Extract the [x, y] coordinate from the center of the cell holding the provided text.  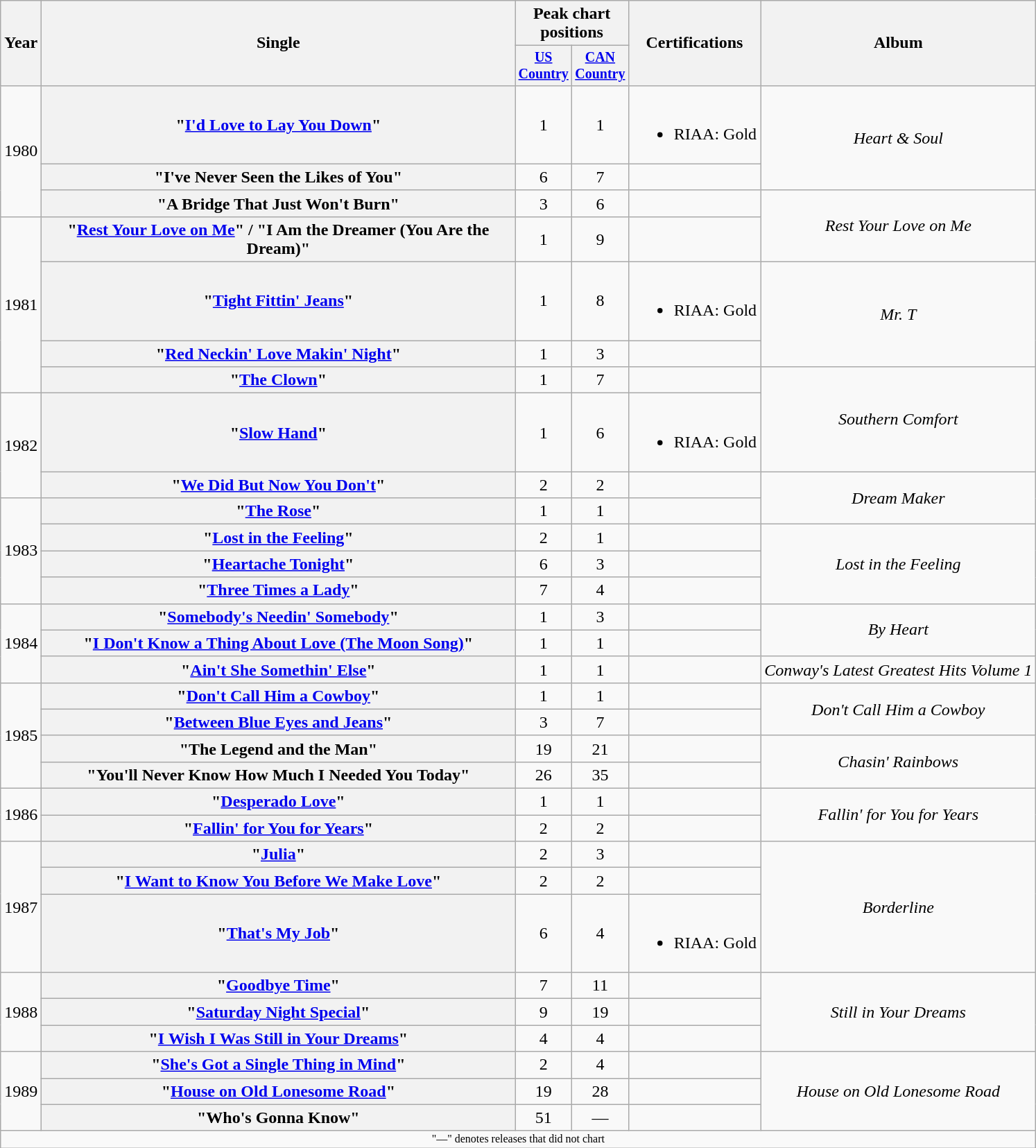
"The Legend and the Man" [279, 748]
35 [601, 775]
1984 [21, 643]
1989 [21, 1091]
1986 [21, 815]
1980 [21, 151]
Album [899, 43]
Year [21, 43]
"Fallin' for You for Years" [279, 828]
By Heart [899, 630]
"Slow Hand" [279, 433]
Dream Maker [899, 498]
1982 [21, 445]
"Goodbye Time" [279, 986]
"House on Old Lonesome Road" [279, 1091]
Rest Your Love on Me [899, 226]
1987 [21, 907]
21 [601, 748]
"Between Blue Eyes and Jeans" [279, 722]
Single [279, 43]
"Red Neckin' Love Makin' Night" [279, 354]
"Tight Fittin' Jeans" [279, 301]
Mr. T [899, 315]
"I've Never Seen the Likes of You" [279, 177]
Certifications [694, 43]
"I'd Love to Lay You Down" [279, 125]
"A Bridge That Just Won't Burn" [279, 203]
"Heartache Tonight" [279, 564]
26 [544, 775]
"Don't Call Him a Cowboy" [279, 696]
"You'll Never Know How Much I Needed You Today" [279, 775]
"I Wish I Was Still in Your Dreams" [279, 1038]
Don't Call Him a Cowboy [899, 709]
11 [601, 986]
House on Old Lonesome Road [899, 1091]
— [601, 1117]
Peak chartpositions [571, 24]
1981 [21, 305]
1985 [21, 735]
Fallin' for You for Years [899, 815]
Borderline [899, 907]
"She's Got a Single Thing in Mind" [279, 1065]
"Somebody's Needin' Somebody" [279, 617]
"—" denotes releases that did not chart [519, 1139]
"Three Times a Lady" [279, 590]
Heart & Soul [899, 137]
Still in Your Dreams [899, 1012]
"Saturday Night Special" [279, 1012]
"The Rose" [279, 511]
"I Don't Know a Thing About Love (The Moon Song)" [279, 643]
"That's My Job" [279, 934]
1988 [21, 1012]
51 [544, 1117]
"Who's Gonna Know" [279, 1117]
28 [601, 1091]
Chasin' Rainbows [899, 762]
"I Want to Know You Before We Make Love" [279, 881]
Southern Comfort [899, 419]
Lost in the Feeling [899, 564]
8 [601, 301]
CAN Country [601, 65]
"Ain't She Somethin' Else" [279, 669]
"The Clown" [279, 380]
"Lost in the Feeling" [279, 538]
US Country [544, 65]
1983 [21, 551]
"Julia" [279, 855]
"Rest Your Love on Me" / "I Am the Dreamer (You Are the Dream)" [279, 239]
"Desperado Love" [279, 802]
"We Did But Now You Don't" [279, 485]
Conway's Latest Greatest Hits Volume 1 [899, 669]
